Pinpoint the cell where the given text exists, returning its [X, Y] midpoint coordinate. 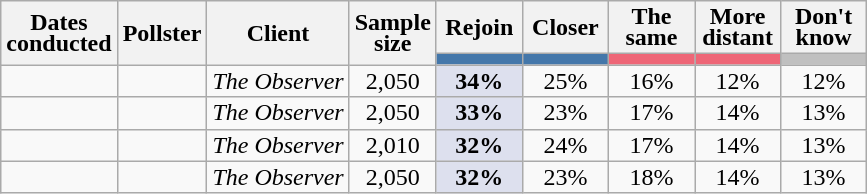
2,010 [392, 145]
Datesconducted [59, 33]
Rejoin [479, 28]
33% [479, 113]
25% [565, 81]
Pollster [162, 33]
Don't know [824, 28]
More distant [737, 28]
Closer [565, 28]
16% [651, 81]
The same [651, 28]
18% [651, 177]
34% [479, 81]
24% [565, 145]
Client [278, 33]
Samplesize [392, 33]
